Search for the cell housing the specified text and yield its [x, y] center coordinate. 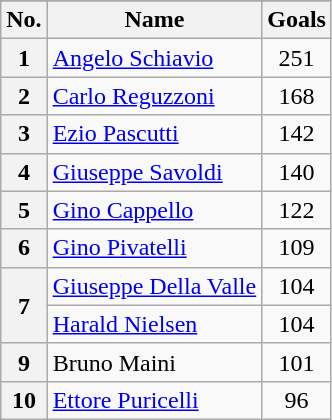
Ettore Puricelli [154, 400]
5 [24, 210]
142 [297, 134]
6 [24, 248]
7 [24, 305]
Gino Pivatelli [154, 248]
2 [24, 96]
Goals [297, 20]
1 [24, 58]
10 [24, 400]
4 [24, 172]
Gino Cappello [154, 210]
Harald Nielsen [154, 324]
101 [297, 362]
Angelo Schiavio [154, 58]
140 [297, 172]
96 [297, 400]
3 [24, 134]
Ezio Pascutti [154, 134]
122 [297, 210]
Giuseppe Savoldi [154, 172]
Bruno Maini [154, 362]
168 [297, 96]
Carlo Reguzzoni [154, 96]
No. [24, 20]
Giuseppe Della Valle [154, 286]
9 [24, 362]
251 [297, 58]
Name [154, 20]
109 [297, 248]
